Locate the cell with the specified text and output its (X, Y) center coordinate. 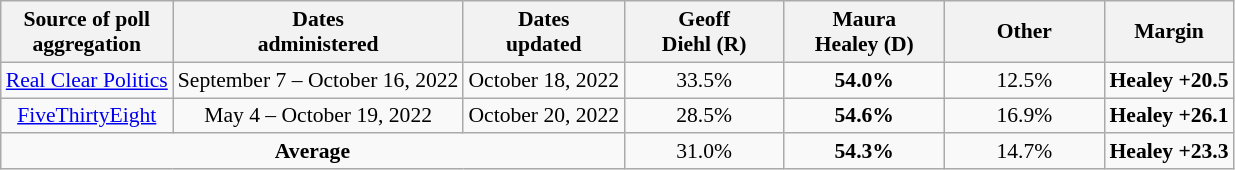
31.0% (704, 152)
October 18, 2022 (544, 80)
Margin (1168, 32)
54.3% (864, 152)
28.5% (704, 116)
12.5% (1024, 80)
54.6% (864, 116)
September 7 – October 16, 2022 (318, 80)
May 4 – October 19, 2022 (318, 116)
Datesadministered (318, 32)
Average (312, 152)
Healey +26.1 (1168, 116)
33.5% (704, 80)
16.9% (1024, 116)
GeoffDiehl (R) (704, 32)
Source of pollaggregation (87, 32)
14.7% (1024, 152)
54.0% (864, 80)
MauraHealey (D) (864, 32)
FiveThirtyEight (87, 116)
Healey +20.5 (1168, 80)
Datesupdated (544, 32)
Real Clear Politics (87, 80)
Healey +23.3 (1168, 152)
October 20, 2022 (544, 116)
Other (1024, 32)
